Return the (x, y) coordinate for the center point of the cell that contains the specified text.  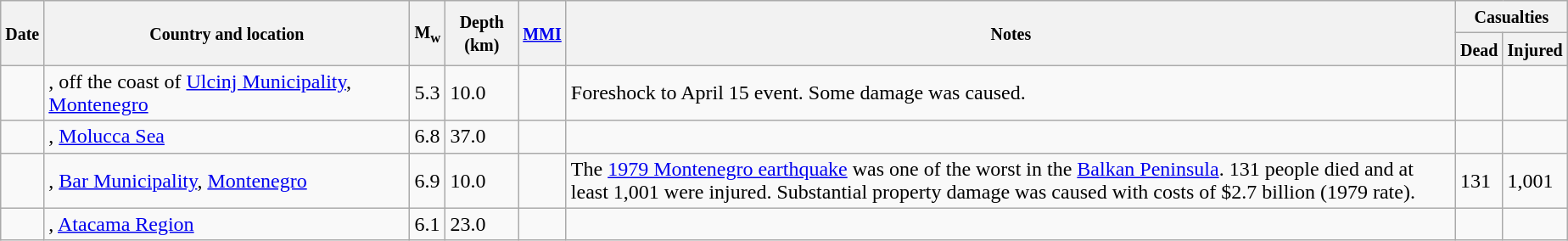
, Atacama Region (227, 224)
5.3 (428, 93)
23.0 (482, 224)
Casualties (1511, 17)
6.9 (428, 180)
6.8 (428, 137)
Depth (km) (482, 33)
Dead (1479, 49)
1,001 (1535, 180)
Date (22, 33)
131 (1479, 180)
Notes (1011, 33)
Foreshock to April 15 event. Some damage was caused. (1011, 93)
, off the coast of Ulcinj Municipality, Montenegro (227, 93)
, Bar Municipality, Montenegro (227, 180)
6.1 (428, 224)
, Molucca Sea (227, 137)
Injured (1535, 49)
MMI (543, 33)
Country and location (227, 33)
Mw (428, 33)
37.0 (482, 137)
